For the text-containing cell, return its midpoint in [x, y] coordinate format. 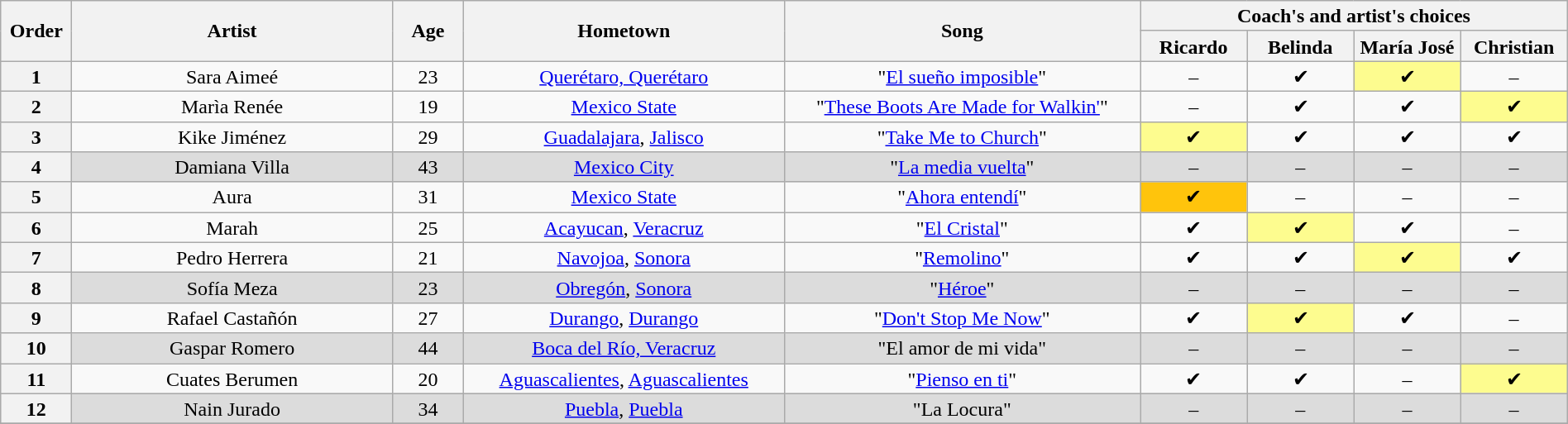
Puebla, Puebla [624, 408]
"La media vuelta" [963, 167]
Belinda [1300, 46]
Aura [232, 197]
Boca del Río, Veracruz [624, 349]
21 [428, 258]
12 [36, 408]
19 [428, 106]
"Remolino" [963, 258]
"Take Me to Church" [963, 137]
43 [428, 167]
Age [428, 31]
"Don't Stop Me Now" [963, 317]
34 [428, 408]
"El Cristal" [963, 228]
Aguascalientes, Aguascalientes [624, 379]
"Héroe" [963, 288]
1 [36, 76]
Navojoa, Sonora [624, 258]
"These Boots Are Made for Walkin'" [963, 106]
Durango, Durango [624, 317]
Marah [232, 228]
10 [36, 349]
Cuates Berumen [232, 379]
Marìa Renée [232, 106]
8 [36, 288]
9 [36, 317]
Christian [1513, 46]
20 [428, 379]
"La Locura" [963, 408]
31 [428, 197]
Pedro Herrera [232, 258]
Guadalajara, Jalisco [624, 137]
5 [36, 197]
4 [36, 167]
"Pienso en ti" [963, 379]
Song [963, 31]
"El sueño imposible" [963, 76]
27 [428, 317]
Gaspar Romero [232, 349]
6 [36, 228]
Damiana Villa [232, 167]
Coach's and artist's choices [1355, 17]
2 [36, 106]
Kike Jiménez [232, 137]
Ricardo [1194, 46]
Rafael Castañón [232, 317]
"El amor de mi vida" [963, 349]
29 [428, 137]
Mexico City [624, 167]
Artist [232, 31]
25 [428, 228]
"Ahora entendí" [963, 197]
Order [36, 31]
Querétaro, Querétaro [624, 76]
7 [36, 258]
Sara Aimeé [232, 76]
44 [428, 349]
3 [36, 137]
Hometown [624, 31]
Acayucan, Veracruz [624, 228]
María José [1408, 46]
Obregón, Sonora [624, 288]
Sofía Meza [232, 288]
Nain Jurado [232, 408]
11 [36, 379]
